Return the [X, Y] coordinate for the center point of the cell that contains the specified text.  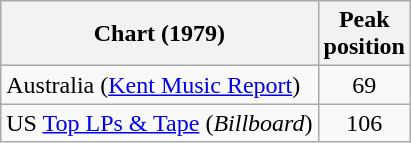
US Top LPs & Tape (Billboard) [160, 123]
69 [364, 85]
106 [364, 123]
Chart (1979) [160, 34]
Australia (Kent Music Report) [160, 85]
Peakposition [364, 34]
